Search for the cell housing the specified text and yield its (x, y) center coordinate. 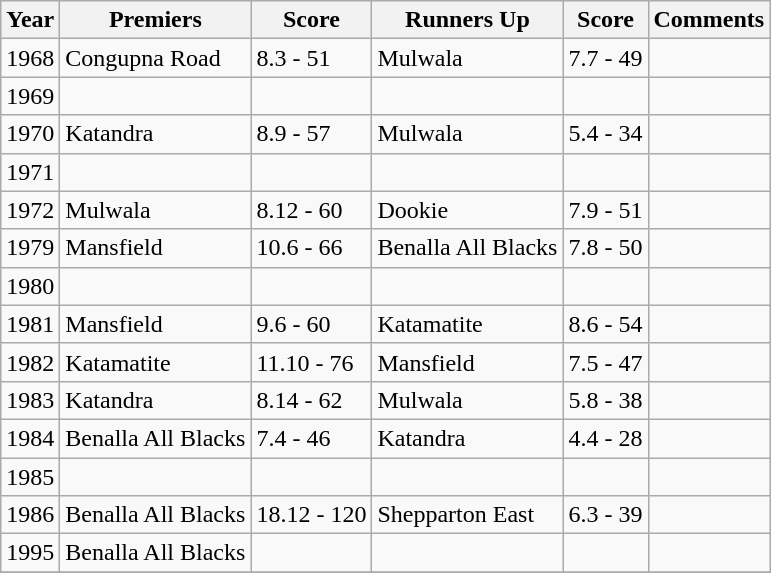
7.4 - 46 (312, 438)
Runners Up (468, 20)
1969 (30, 96)
Premiers (156, 20)
1981 (30, 324)
7.9 - 51 (606, 210)
Congupna Road (156, 58)
Year (30, 20)
7.5 - 47 (606, 362)
Dookie (468, 210)
5.4 - 34 (606, 134)
8.14 - 62 (312, 400)
5.8 - 38 (606, 400)
1970 (30, 134)
1983 (30, 400)
10.6 - 66 (312, 248)
Comments (709, 20)
11.10 - 76 (312, 362)
7.8 - 50 (606, 248)
1968 (30, 58)
1985 (30, 477)
1984 (30, 438)
8.3 - 51 (312, 58)
1972 (30, 210)
Shepparton East (468, 515)
1971 (30, 172)
1986 (30, 515)
1982 (30, 362)
6.3 - 39 (606, 515)
18.12 - 120 (312, 515)
8.9 - 57 (312, 134)
7.7 - 49 (606, 58)
4.4 - 28 (606, 438)
9.6 - 60 (312, 324)
1980 (30, 286)
1995 (30, 553)
8.12 - 60 (312, 210)
1979 (30, 248)
8.6 - 54 (606, 324)
